Pinpoint the cell where the given text exists, returning its (x, y) midpoint coordinate. 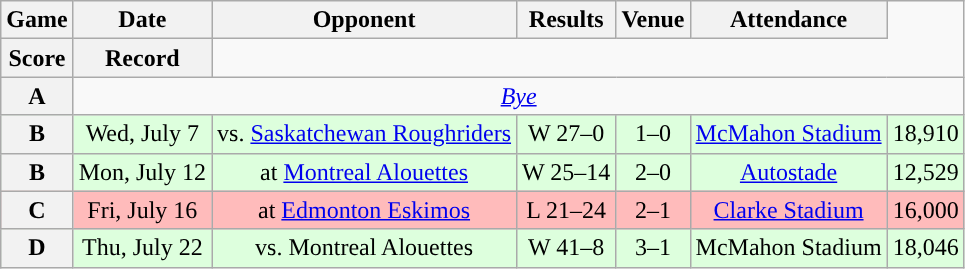
A (37, 96)
Mon, July 12 (142, 172)
W 27–0 (566, 134)
Clarke Stadium (788, 210)
Autostade (788, 172)
Opponent (364, 20)
18,910 (926, 134)
18,046 (926, 248)
2–1 (653, 210)
Score (37, 58)
3–1 (653, 248)
2–0 (653, 172)
16,000 (926, 210)
Game (37, 20)
W 41–8 (566, 248)
Results (566, 20)
Record (142, 58)
Wed, July 7 (142, 134)
Bye (518, 96)
Fri, July 16 (142, 210)
Date (142, 20)
vs. Montreal Alouettes (364, 248)
1–0 (653, 134)
D (37, 248)
Attendance (788, 20)
at Edmonton Eskimos (364, 210)
vs. Saskatchewan Roughriders (364, 134)
Venue (653, 20)
C (37, 210)
L 21–24 (566, 210)
Thu, July 22 (142, 248)
at Montreal Alouettes (364, 172)
12,529 (926, 172)
W 25–14 (566, 172)
